For the text-containing cell, return its midpoint in [x, y] coordinate format. 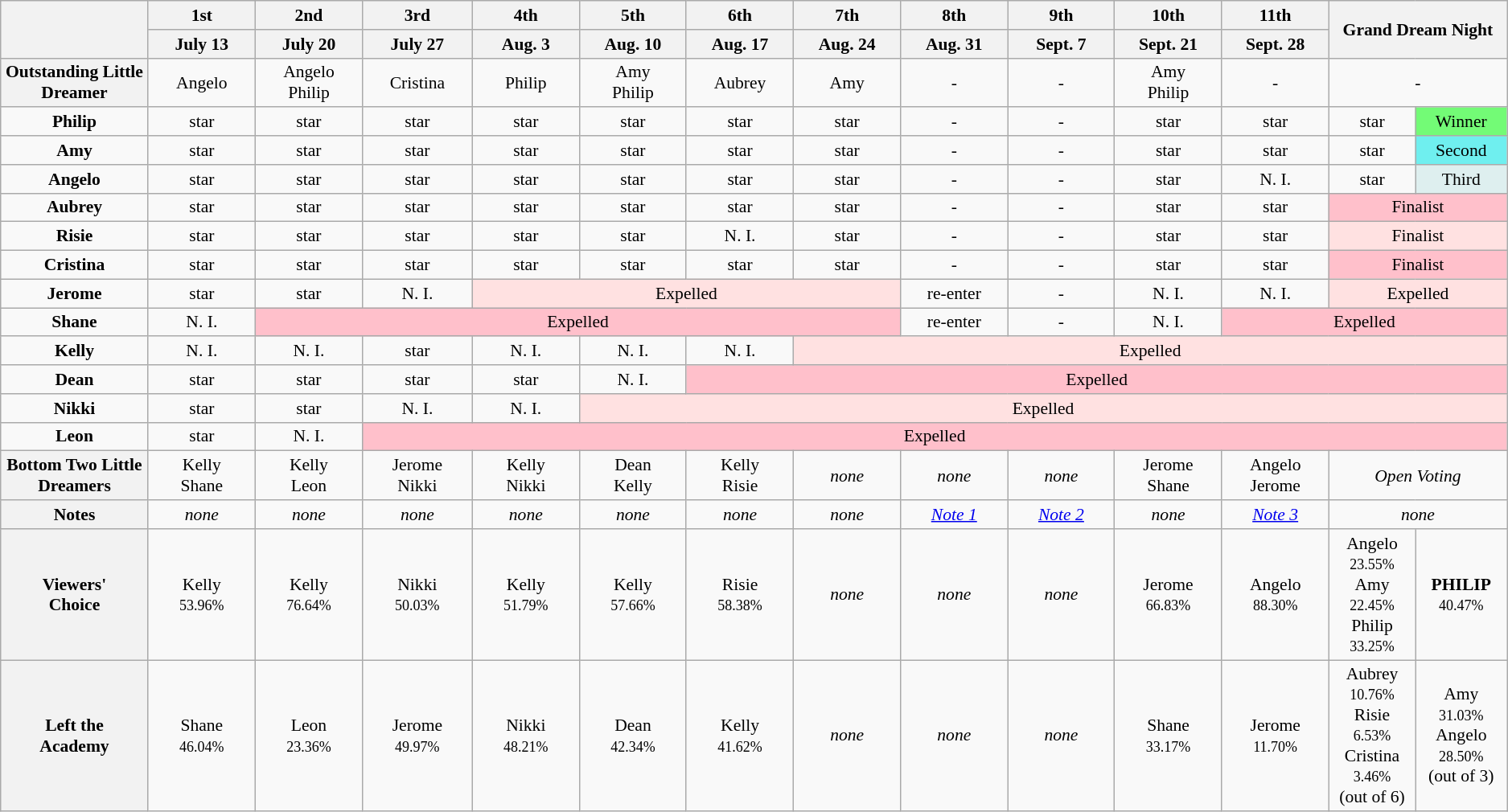
Angelo88.30% [1276, 595]
11th [1276, 15]
Kelly41.62% [740, 736]
Aug. 10 [632, 44]
5th [632, 15]
Outstanding Little Dreamer [75, 82]
10th [1168, 15]
9th [1062, 15]
Kelly51.79% [526, 595]
7th [848, 15]
KellyRisie [740, 476]
Notes [75, 515]
2nd [309, 15]
Angelo23.55%Amy22.45%Philip33.25% [1372, 595]
PHILIP40.47% [1461, 595]
Shane [75, 322]
Kelly [75, 351]
KellyLeon [309, 476]
Kelly53.96% [201, 595]
Viewers'Choice [75, 595]
AngeloPhilip [309, 82]
4th [526, 15]
Note 3 [1276, 515]
DeanKelly [632, 476]
Note 2 [1062, 515]
Aug. 17 [740, 44]
KellyNikki [526, 476]
Dean [75, 379]
Note 1 [954, 515]
Aubrey10.76%Risie6.53%Cristina3.46%(out of 6) [1372, 736]
July 27 [418, 44]
Jerome66.83% [1168, 595]
Second [1461, 150]
Shane46.04% [201, 736]
Kelly76.64% [309, 595]
JeromeShane [1168, 476]
Nikki50.03% [418, 595]
Kelly57.66% [632, 595]
Shane33.17% [1168, 736]
AngeloJerome [1276, 476]
Third [1461, 179]
Winner [1461, 122]
Bottom Two Little Dreamers [75, 476]
Leon [75, 437]
Open Voting [1417, 476]
KellyShane [201, 476]
Risie [75, 236]
JeromeNikki [418, 476]
July 13 [201, 44]
Aug. 3 [526, 44]
Jerome [75, 293]
Sept. 21 [1168, 44]
Aug. 24 [848, 44]
6th [740, 15]
Nikki [75, 408]
Jerome11.70% [1276, 736]
Jerome49.97% [418, 736]
Left theAcademy [75, 736]
3rd [418, 15]
Dean42.34% [632, 736]
Amy31.03%Angelo28.50%(out of 3) [1461, 736]
July 20 [309, 44]
Leon23.36% [309, 736]
Grand Dream Night [1417, 29]
Sept. 28 [1276, 44]
Aug. 31 [954, 44]
8th [954, 15]
1st [201, 15]
Nikki48.21% [526, 736]
Risie58.38% [740, 595]
Sept. 7 [1062, 44]
